Scan for the cell matching the given text and deliver its (X, Y) coordinate at center. 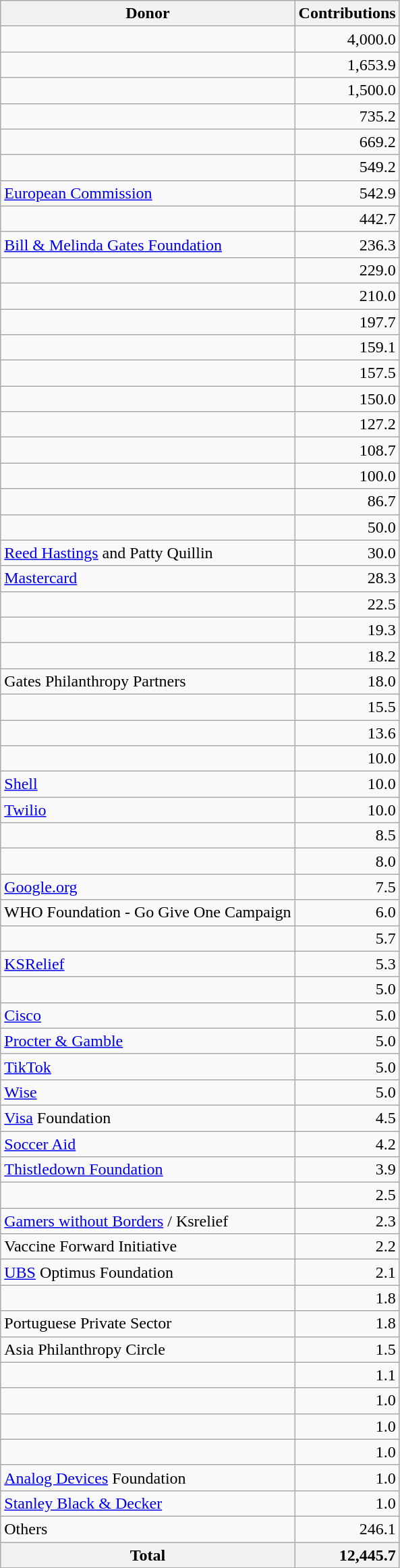
2.5 (347, 1195)
Cisco (148, 1015)
Reed Hastings and Patty Quillin (148, 553)
229.0 (347, 270)
150.0 (347, 399)
Gamers without Borders / Ksrelief (148, 1221)
542.9 (347, 193)
WHO Foundation - Go Give One Campaign (148, 913)
Gates Philanthropy Partners (148, 681)
Bill & Melinda Gates Foundation (148, 244)
28.3 (347, 578)
3.9 (347, 1170)
159.1 (347, 348)
1,500.0 (347, 90)
4,000.0 (347, 39)
Wise (148, 1092)
Visa Foundation (148, 1118)
2.1 (347, 1272)
European Commission (148, 193)
Stanley Black & Decker (148, 1503)
18.2 (347, 655)
7.5 (347, 887)
669.2 (347, 142)
Soccer Aid (148, 1144)
18.0 (347, 681)
22.5 (347, 604)
Mastercard (148, 578)
1,653.9 (347, 65)
8.5 (347, 836)
30.0 (347, 553)
1.5 (347, 1349)
Asia Philanthropy Circle (148, 1349)
50.0 (347, 527)
TikTok (148, 1066)
100.0 (347, 476)
157.5 (347, 373)
5.7 (347, 938)
Shell (148, 784)
4.2 (347, 1144)
KSRelief (148, 964)
8.0 (347, 861)
13.6 (347, 732)
6.0 (347, 913)
Twilio (148, 810)
735.2 (347, 116)
210.0 (347, 296)
Procter & Gamble (148, 1041)
Portuguese Private Sector (148, 1324)
86.7 (347, 502)
442.7 (347, 219)
549.2 (347, 167)
Contributions (347, 13)
2.3 (347, 1221)
236.3 (347, 244)
Donor (148, 13)
246.1 (347, 1529)
UBS Optimus Foundation (148, 1272)
Others (148, 1529)
2.2 (347, 1247)
5.3 (347, 964)
Total (148, 1555)
Vaccine Forward Initiative (148, 1247)
108.7 (347, 450)
1.1 (347, 1375)
Google.org (148, 887)
Thistledown Foundation (148, 1170)
12,445.7 (347, 1555)
197.7 (347, 322)
127.2 (347, 425)
19.3 (347, 630)
15.5 (347, 707)
Analog Devices Foundation (148, 1478)
4.5 (347, 1118)
